Determine the (x, y) coordinate at the center of the cell enclosing the given text.  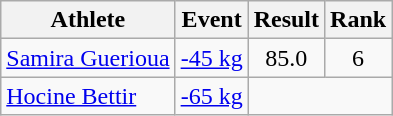
Samira Guerioua (88, 58)
-65 kg (212, 96)
Hocine Bettir (88, 96)
-45 kg (212, 58)
Athlete (88, 20)
Event (212, 20)
6 (358, 58)
Result (286, 20)
Rank (358, 20)
85.0 (286, 58)
